Determine the [x, y] coordinate at the center of the cell enclosing the given text.  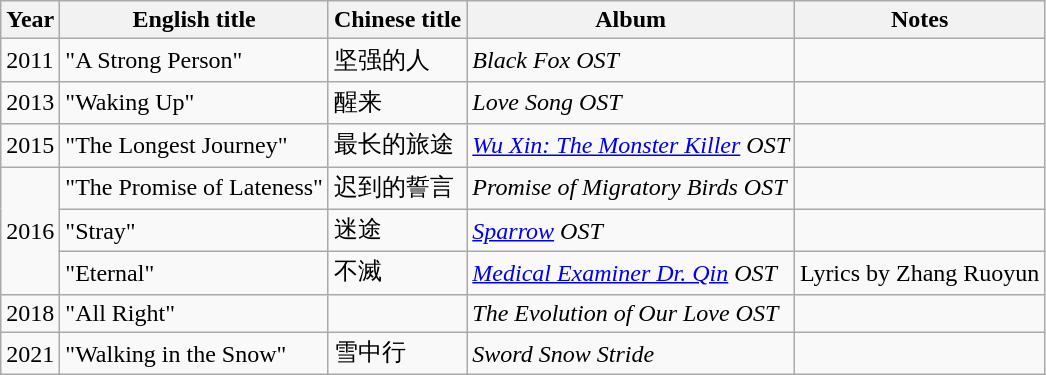
"The Promise of Lateness" [194, 188]
迷途 [397, 230]
Lyrics by Zhang Ruoyun [920, 274]
"Waking Up" [194, 102]
Love Song OST [631, 102]
Chinese title [397, 20]
"Walking in the Snow" [194, 354]
2016 [30, 230]
Sparrow OST [631, 230]
Wu Xin: The Monster Killer OST [631, 146]
2015 [30, 146]
雪中行 [397, 354]
2013 [30, 102]
迟到的誓言 [397, 188]
Notes [920, 20]
The Evolution of Our Love OST [631, 313]
"Stray" [194, 230]
"All Right" [194, 313]
Sword Snow Stride [631, 354]
"Eternal" [194, 274]
Promise of Migratory Birds OST [631, 188]
Black Fox OST [631, 60]
Year [30, 20]
最长的旅途 [397, 146]
English title [194, 20]
醒来 [397, 102]
2011 [30, 60]
"The Longest Journey" [194, 146]
2021 [30, 354]
"A Strong Person" [194, 60]
不滅 [397, 274]
坚强的人 [397, 60]
Medical Examiner Dr. Qin OST [631, 274]
Album [631, 20]
2018 [30, 313]
